Detect which cell encompasses the target text, then output its (x, y) center coordinate. 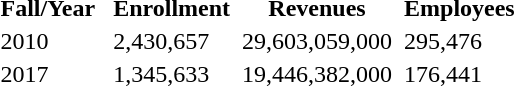
2,430,657 (172, 41)
29,603,059,000 (318, 41)
